Return the [X, Y] coordinate for the center point of the cell that contains the specified text.  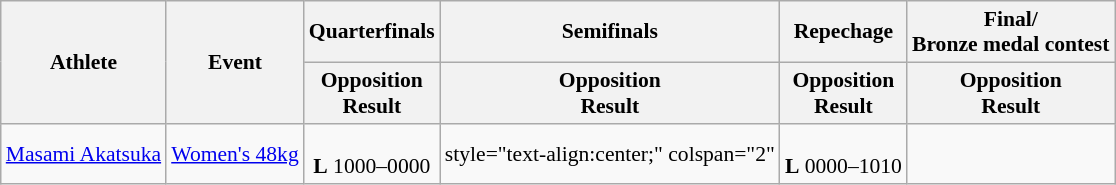
style="text-align:center;" colspan="2" [610, 154]
Final/Bronze medal contest [1011, 32]
L 0000–1010 [844, 154]
Semifinals [610, 32]
Repechage [844, 32]
Quarterfinals [372, 32]
Masami Akatsuka [84, 154]
L 1000–0000 [372, 154]
Women's 48kg [235, 154]
Event [235, 62]
Athlete [84, 62]
